Pinpoint the cell where the given text exists, returning its [X, Y] midpoint coordinate. 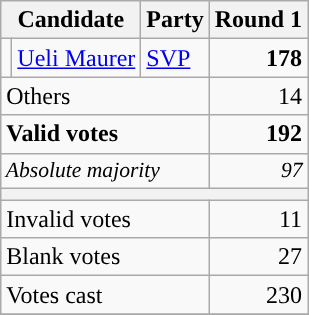
Candidate [71, 20]
Ueli Maurer [76, 58]
SVP [175, 58]
Absolute majority [105, 171]
Valid votes [105, 134]
97 [258, 171]
Blank votes [105, 257]
Others [105, 96]
Invalid votes [105, 219]
27 [258, 257]
192 [258, 134]
178 [258, 58]
Party [175, 20]
230 [258, 295]
Votes cast [105, 295]
11 [258, 219]
14 [258, 96]
Round 1 [258, 20]
